Provide the (x, y) coordinate of the cell's center where the given text is located.  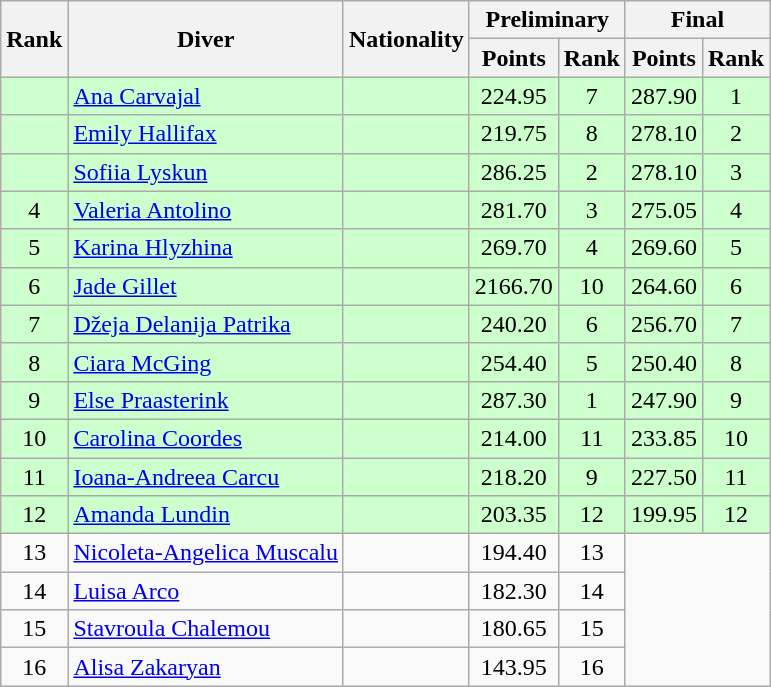
219.75 (514, 134)
275.05 (664, 210)
281.70 (514, 210)
Nicoleta-Angelica Muscalu (206, 553)
Else Praasterink (206, 400)
143.95 (514, 667)
Luisa Arco (206, 591)
Preliminary (547, 20)
Jade Gillet (206, 286)
Final (697, 20)
Alisa Zakaryan (206, 667)
247.90 (664, 400)
Valeria Antolino (206, 210)
Carolina Coordes (206, 438)
Džeja Delanija Patrika (206, 324)
182.30 (514, 591)
286.25 (514, 172)
Ciara McGing (206, 362)
218.20 (514, 477)
180.65 (514, 629)
Ana Carvajal (206, 96)
233.85 (664, 438)
240.20 (514, 324)
Nationality (406, 39)
224.95 (514, 96)
214.00 (514, 438)
194.40 (514, 553)
256.70 (664, 324)
Ioana-Andreea Carcu (206, 477)
203.35 (514, 515)
264.60 (664, 286)
Stavroula Chalemou (206, 629)
2166.70 (514, 286)
Amanda Lundin (206, 515)
Karina Hlyzhina (206, 248)
287.30 (514, 400)
227.50 (664, 477)
269.70 (514, 248)
287.90 (664, 96)
250.40 (664, 362)
254.40 (514, 362)
269.60 (664, 248)
Diver (206, 39)
Emily Hallifax (206, 134)
Sofiia Lyskun (206, 172)
199.95 (664, 515)
